Provide the [x, y] coordinate of the cell's center where the given text is located.  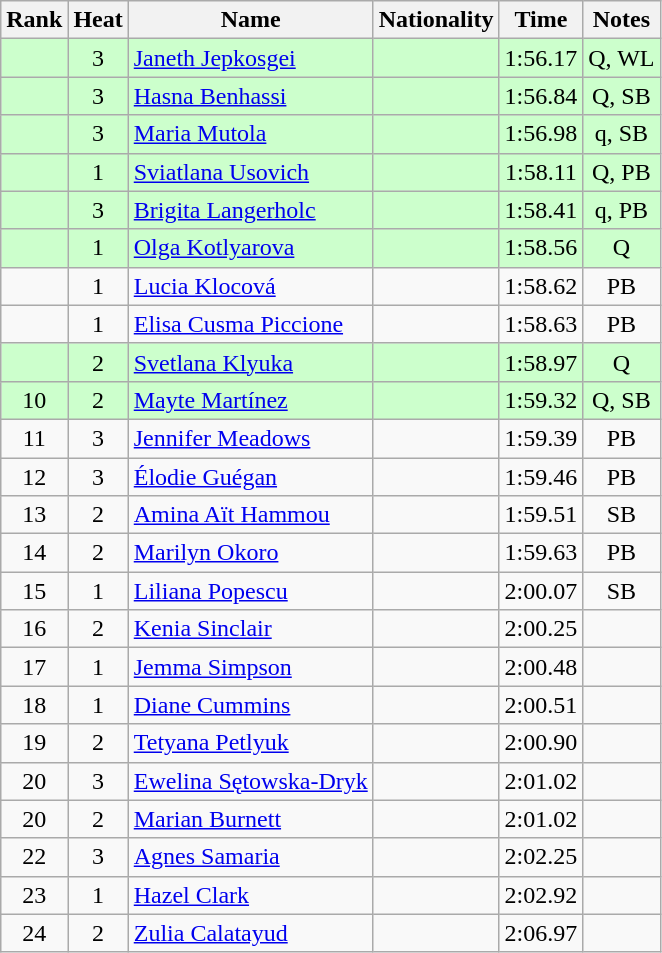
Brigita Langerholc [250, 210]
Notes [622, 20]
2:00.48 [541, 667]
1:59.51 [541, 515]
Amina Aït Hammou [250, 515]
Mayte Martínez [250, 400]
Elisa Cusma Piccione [250, 324]
14 [34, 553]
2:00.25 [541, 629]
Svetlana Klyuka [250, 362]
1:58.62 [541, 286]
Zulia Calatayud [250, 933]
Heat [98, 20]
Name [250, 20]
15 [34, 591]
10 [34, 400]
19 [34, 743]
16 [34, 629]
Time [541, 20]
2:06.97 [541, 933]
Janeth Jepkosgei [250, 58]
Nationality [436, 20]
1:59.32 [541, 400]
18 [34, 705]
q, PB [622, 210]
Q, PB [622, 172]
Tetyana Petlyuk [250, 743]
11 [34, 438]
Marilyn Okoro [250, 553]
1:56.98 [541, 134]
2:02.25 [541, 857]
Lucia Klocová [250, 286]
Liliana Popescu [250, 591]
Olga Kotlyarova [250, 248]
23 [34, 895]
Q, WL [622, 58]
1:58.56 [541, 248]
1:58.97 [541, 362]
Sviatlana Usovich [250, 172]
Jennifer Meadows [250, 438]
Rank [34, 20]
1:59.63 [541, 553]
1:59.39 [541, 438]
Maria Mutola [250, 134]
Jemma Simpson [250, 667]
1:59.46 [541, 477]
Diane Cummins [250, 705]
q, SB [622, 134]
24 [34, 933]
Marian Burnett [250, 819]
1:56.84 [541, 96]
Hazel Clark [250, 895]
22 [34, 857]
2:02.92 [541, 895]
Élodie Guégan [250, 477]
Kenia Sinclair [250, 629]
2:00.51 [541, 705]
Agnes Samaria [250, 857]
2:00.90 [541, 743]
Ewelina Sętowska-Dryk [250, 781]
1:58.41 [541, 210]
12 [34, 477]
1:58.63 [541, 324]
17 [34, 667]
1:56.17 [541, 58]
13 [34, 515]
2:00.07 [541, 591]
Hasna Benhassi [250, 96]
1:58.11 [541, 172]
